From the cell containing the given text, extract its center point as [X, Y] coordinate. 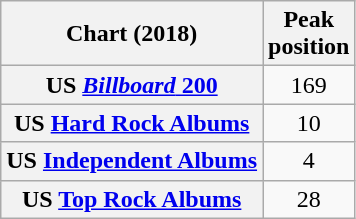
4 [309, 161]
US Top Rock Albums [132, 199]
169 [309, 85]
28 [309, 199]
Peak position [309, 34]
US Independent Albums [132, 161]
10 [309, 123]
US Billboard 200 [132, 85]
US Hard Rock Albums [132, 123]
Chart (2018) [132, 34]
